Search for the cell housing the specified text and yield its (X, Y) center coordinate. 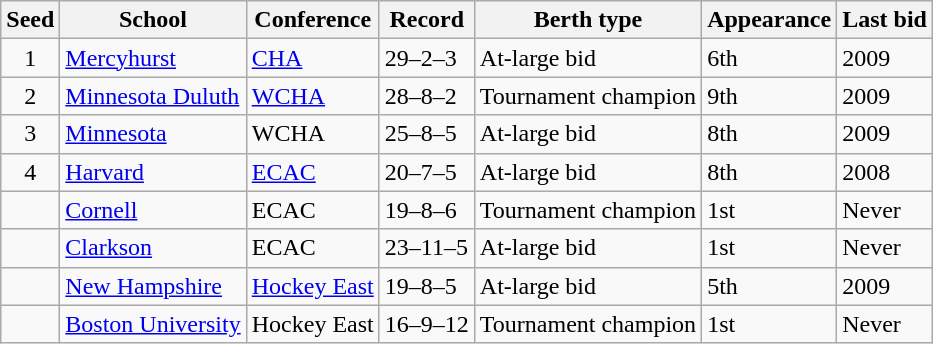
Minnesota (153, 134)
2 (30, 96)
3 (30, 134)
23–11–5 (426, 248)
19–8–6 (426, 210)
Appearance (770, 20)
19–8–5 (426, 286)
Mercyhurst (153, 58)
4 (30, 172)
Record (426, 20)
Seed (30, 20)
CHA (312, 58)
Boston University (153, 324)
Clarkson (153, 248)
Cornell (153, 210)
28–8–2 (426, 96)
Harvard (153, 172)
Berth type (588, 20)
29–2–3 (426, 58)
Minnesota Duluth (153, 96)
Last bid (885, 20)
20–7–5 (426, 172)
New Hampshire (153, 286)
Conference (312, 20)
9th (770, 96)
25–8–5 (426, 134)
5th (770, 286)
6th (770, 58)
2008 (885, 172)
16–9–12 (426, 324)
1 (30, 58)
School (153, 20)
